Find where the given text appears and provide that cell's center as (X, Y) coordinate. 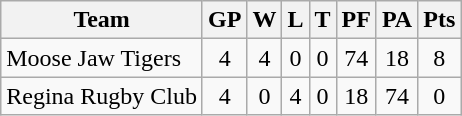
Pts (440, 20)
Regina Rugby Club (102, 96)
PA (396, 20)
W (264, 20)
PF (356, 20)
GP (224, 20)
8 (440, 58)
L (296, 20)
Team (102, 20)
T (322, 20)
Moose Jaw Tigers (102, 58)
